Return [x, y] of the center of cell containing provided text 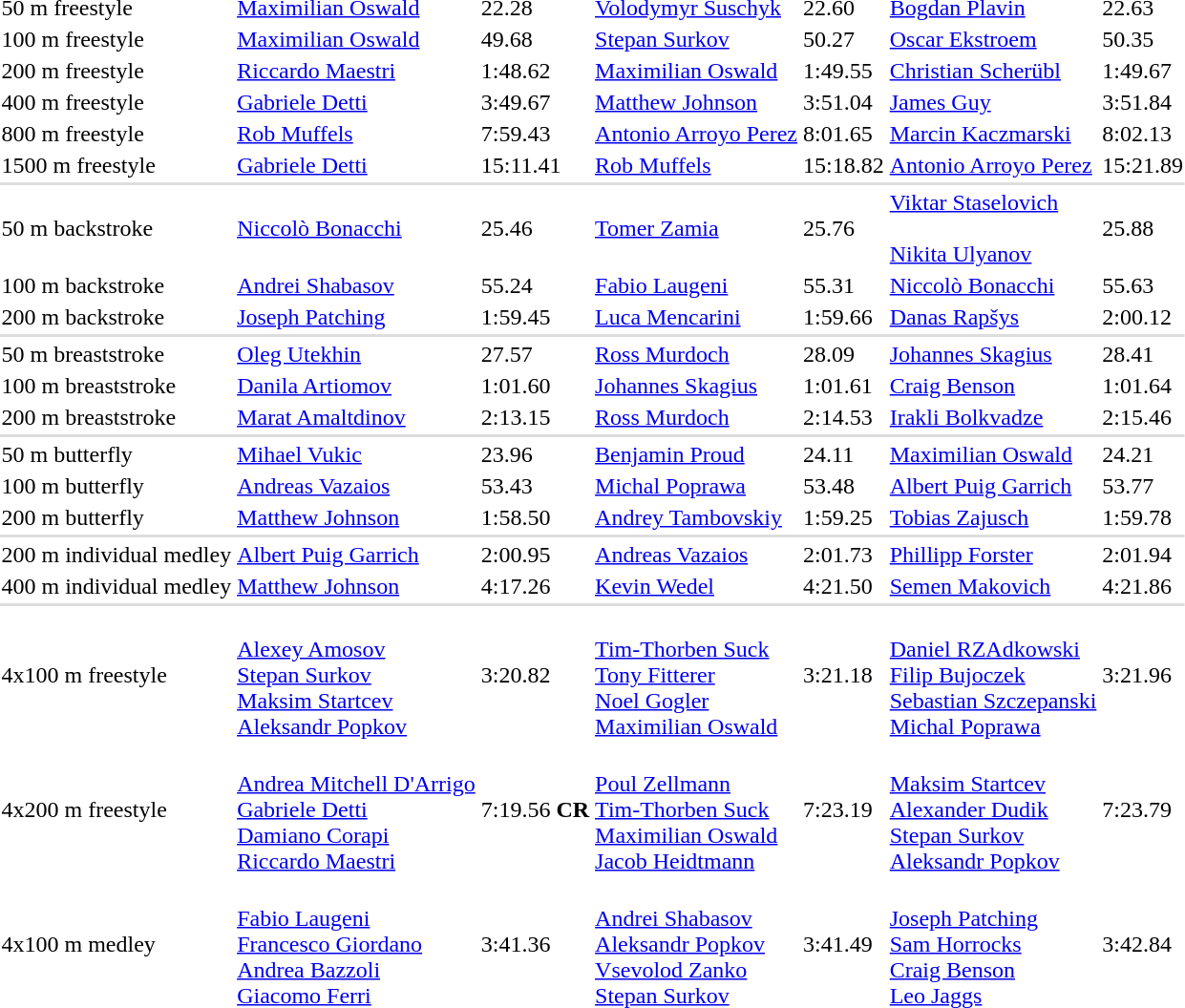
Riccardo Maestri [357, 71]
7:19.56 CR [535, 809]
23.96 [535, 454]
Andrey Tambovskiy [697, 517]
3:49.67 [535, 102]
Craig Benson [993, 386]
Oscar Ekstroem [993, 39]
15:18.82 [844, 165]
200 m backstroke [116, 317]
800 m freestyle [116, 134]
53.43 [535, 486]
400 m freestyle [116, 102]
50 m breaststroke [116, 354]
1:01.64 [1143, 386]
2:01.94 [1143, 555]
4x200 m freestyle [116, 809]
1:59.25 [844, 517]
1:59.78 [1143, 517]
Irakli Bolkvadze [993, 417]
Stepan Surkov [697, 39]
3:21.96 [1143, 675]
1:01.61 [844, 386]
Tobias Zajusch [993, 517]
7:23.79 [1143, 809]
15:11.41 [535, 165]
2:00.12 [1143, 317]
200 m freestyle [116, 71]
100 m backstroke [116, 285]
1:59.66 [844, 317]
Viktar Staselovich Nikita Ulyanov [993, 228]
Tim-Thorben SuckTony FittererNoel GoglerMaximilian Oswald [697, 675]
Benjamin Proud [697, 454]
200 m individual medley [116, 555]
4:21.50 [844, 586]
4x100 m freestyle [116, 675]
25.88 [1143, 228]
3:51.04 [844, 102]
100 m butterfly [116, 486]
1:58.50 [535, 517]
7:23.19 [844, 809]
Tomer Zamia [697, 228]
50 m backstroke [116, 228]
Luca Mencarini [697, 317]
24.21 [1143, 454]
2:15.46 [1143, 417]
53.48 [844, 486]
Joseph Patching [357, 317]
1:49.55 [844, 71]
25.76 [844, 228]
2:00.95 [535, 555]
Christian Scherübl [993, 71]
1:49.67 [1143, 71]
28.09 [844, 354]
50.27 [844, 39]
2:13.15 [535, 417]
50.35 [1143, 39]
55.31 [844, 285]
1:01.60 [535, 386]
Mihael Vukic [357, 454]
4:17.26 [535, 586]
Danas Rapšys [993, 317]
Marat Amaltdinov [357, 417]
1:59.45 [535, 317]
25.46 [535, 228]
55.24 [535, 285]
Daniel RZAdkowskiFilip BujoczekSebastian SzczepanskiMichal Poprawa [993, 675]
100 m breaststroke [116, 386]
8:01.65 [844, 134]
49.68 [535, 39]
Andrea Mitchell D'ArrigoGabriele DettiDamiano CorapiRiccardo Maestri [357, 809]
Fabio Laugeni [697, 285]
100 m freestyle [116, 39]
1:48.62 [535, 71]
200 m breaststroke [116, 417]
2:14.53 [844, 417]
Andrei Shabasov [357, 285]
15:21.89 [1143, 165]
55.63 [1143, 285]
27.57 [535, 354]
Marcin Kaczmarski [993, 134]
1500 m freestyle [116, 165]
Poul ZellmannTim-Thorben SuckMaximilian OswaldJacob Heidtmann [697, 809]
Michal Poprawa [697, 486]
400 m individual medley [116, 586]
7:59.43 [535, 134]
50 m butterfly [116, 454]
Alexey AmosovStepan SurkovMaksim StartcevAleksandr Popkov [357, 675]
28.41 [1143, 354]
Semen Makovich [993, 586]
3:21.18 [844, 675]
8:02.13 [1143, 134]
Danila Artiomov [357, 386]
Phillipp Forster [993, 555]
3:20.82 [535, 675]
Kevin Wedel [697, 586]
Oleg Utekhin [357, 354]
24.11 [844, 454]
Maksim StartcevAlexander DudikStepan SurkovAleksandr Popkov [993, 809]
200 m butterfly [116, 517]
James Guy [993, 102]
3:51.84 [1143, 102]
2:01.73 [844, 555]
4:21.86 [1143, 586]
53.77 [1143, 486]
